Search for the cell housing the specified text and yield its (X, Y) center coordinate. 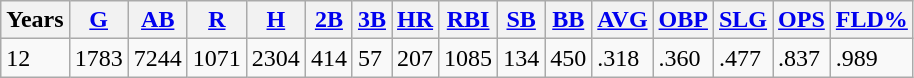
AB (158, 20)
SB (522, 20)
FLD% (872, 20)
2B (328, 20)
G (98, 20)
OPS (802, 20)
207 (416, 58)
1783 (98, 58)
.318 (622, 58)
BB (568, 20)
134 (522, 58)
1085 (468, 58)
7244 (158, 58)
57 (372, 58)
RBI (468, 20)
414 (328, 58)
.360 (683, 58)
3B (372, 20)
.837 (802, 58)
.989 (872, 58)
2304 (276, 58)
.477 (742, 58)
OBP (683, 20)
Years (35, 20)
1071 (216, 58)
R (216, 20)
450 (568, 58)
HR (416, 20)
H (276, 20)
12 (35, 58)
AVG (622, 20)
SLG (742, 20)
